Find where the given text appears and provide that cell's center as [x, y] coordinate. 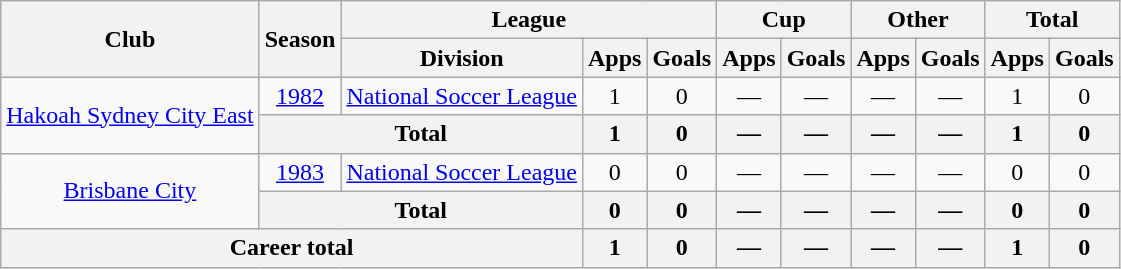
Career total [292, 248]
Division [462, 58]
Club [130, 39]
League [529, 20]
Hakoah Sydney City East [130, 115]
Other [918, 20]
Brisbane City [130, 191]
Cup [784, 20]
1983 [300, 172]
Season [300, 39]
1982 [300, 96]
